Find where the given text appears and provide that cell's center as [X, Y] coordinate. 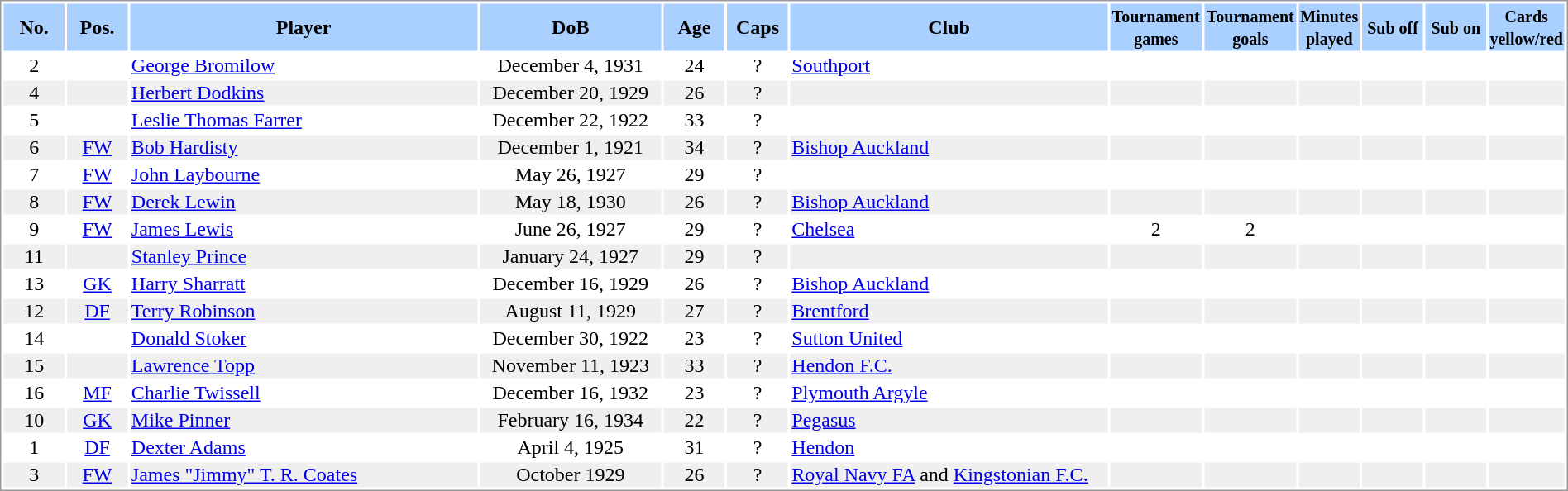
Chelsea [949, 229]
22 [695, 421]
Club [949, 26]
December 22, 1922 [571, 120]
34 [695, 148]
Royal Navy FA and Kingstonian F.C. [949, 475]
Caps [758, 26]
Harry Sharratt [304, 284]
11 [33, 257]
15 [33, 366]
Plymouth Argyle [949, 393]
December 30, 1922 [571, 338]
14 [33, 338]
Southport [949, 65]
Brentford [949, 312]
December 1, 1921 [571, 148]
Age [695, 26]
James Lewis [304, 229]
Terry Robinson [304, 312]
7 [33, 174]
August 11, 1929 [571, 312]
October 1929 [571, 475]
January 24, 1927 [571, 257]
Minutesplayed [1329, 26]
April 4, 1925 [571, 447]
No. [33, 26]
December 16, 1932 [571, 393]
Leslie Thomas Farrer [304, 120]
Cardsyellow/red [1527, 26]
Mike Pinner [304, 421]
George Bromilow [304, 65]
MF [98, 393]
16 [33, 393]
5 [33, 120]
24 [695, 65]
February 16, 1934 [571, 421]
June 26, 1927 [571, 229]
13 [33, 284]
Hendon F.C. [949, 366]
Pos. [98, 26]
Charlie Twissell [304, 393]
Bob Hardisty [304, 148]
Player [304, 26]
DoB [571, 26]
May 18, 1930 [571, 203]
James "Jimmy" T. R. Coates [304, 475]
November 11, 1923 [571, 366]
6 [33, 148]
12 [33, 312]
Sutton United [949, 338]
Tournamentgoals [1250, 26]
1 [33, 447]
Donald Stoker [304, 338]
10 [33, 421]
8 [33, 203]
December 4, 1931 [571, 65]
9 [33, 229]
Tournamentgames [1156, 26]
December 16, 1929 [571, 284]
Herbert Dodkins [304, 93]
December 20, 1929 [571, 93]
4 [33, 93]
Pegasus [949, 421]
Derek Lewin [304, 203]
27 [695, 312]
3 [33, 475]
May 26, 1927 [571, 174]
Sub off [1393, 26]
Sub on [1456, 26]
Dexter Adams [304, 447]
Lawrence Topp [304, 366]
Hendon [949, 447]
31 [695, 447]
Stanley Prince [304, 257]
John Laybourne [304, 174]
